Return the (x, y) coordinate for the center point of the cell that contains the specified text.  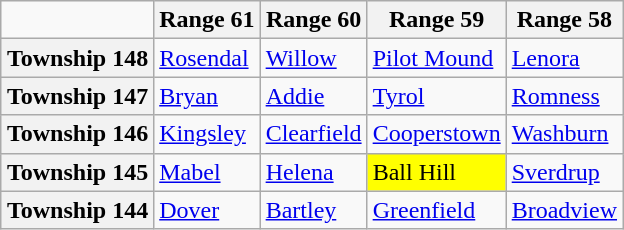
Township 147 (77, 96)
Ball Hill (436, 172)
Romness (564, 96)
Range 58 (564, 20)
Range 60 (314, 20)
Township 146 (77, 134)
Township 148 (77, 58)
Cooperstown (436, 134)
Washburn (564, 134)
Willow (314, 58)
Broadview (564, 210)
Pilot Mound (436, 58)
Kingsley (207, 134)
Helena (314, 172)
Rosendal (207, 58)
Lenora (564, 58)
Township 144 (77, 210)
Dover (207, 210)
Greenfield (436, 210)
Mabel (207, 172)
Bryan (207, 96)
Addie (314, 96)
Township 145 (77, 172)
Sverdrup (564, 172)
Clearfield (314, 134)
Range 61 (207, 20)
Range 59 (436, 20)
Bartley (314, 210)
Tyrol (436, 96)
